Provide the (x, y) coordinate of the cell's center where the given text is located.  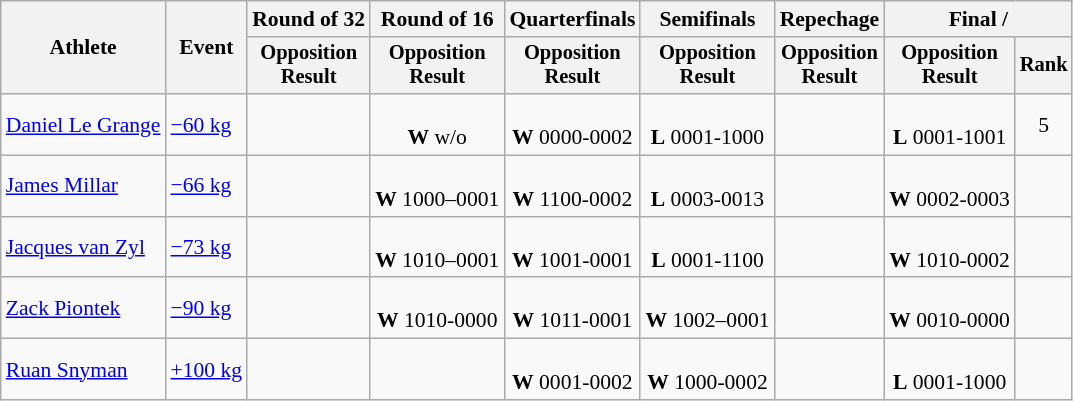
Event (207, 48)
James Millar (84, 186)
W 0001-0002 (572, 370)
W 1011-0001 (572, 308)
L 0003-0013 (707, 186)
W 1010–0001 (437, 248)
−60 kg (207, 124)
Round of 32 (308, 19)
Rank (1044, 66)
W 1000–0001 (437, 186)
Semifinals (707, 19)
L 0001-1001 (950, 124)
W 0010-0000 (950, 308)
Quarterfinals (572, 19)
Athlete (84, 48)
Jacques van Zyl (84, 248)
Zack Piontek (84, 308)
−73 kg (207, 248)
−66 kg (207, 186)
W w/o (437, 124)
W 0002-0003 (950, 186)
W 1000-0002 (707, 370)
Daniel Le Grange (84, 124)
Ruan Snyman (84, 370)
5 (1044, 124)
−90 kg (207, 308)
+100 kg (207, 370)
W 1010-0002 (950, 248)
Round of 16 (437, 19)
W 1100-0002 (572, 186)
W 0000-0002 (572, 124)
Repechage (830, 19)
W 1010-0000 (437, 308)
W 1002–0001 (707, 308)
Final / (978, 19)
W 1001-0001 (572, 248)
L 0001-1100 (707, 248)
